Capture the cell that displays the provided text and extract its [X, Y] central coordinate. 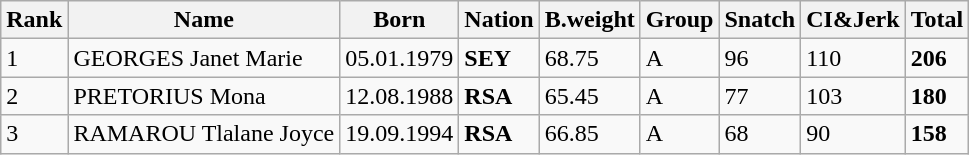
19.09.1994 [400, 134]
3 [34, 134]
180 [937, 96]
68 [760, 134]
RAMAROU Tlalane Joyce [204, 134]
1 [34, 58]
90 [853, 134]
SEY [499, 58]
Name [204, 20]
158 [937, 134]
110 [853, 58]
66.85 [590, 134]
GEORGES Janet Marie [204, 58]
96 [760, 58]
65.45 [590, 96]
12.08.1988 [400, 96]
Snatch [760, 20]
206 [937, 58]
77 [760, 96]
CI&Jerk [853, 20]
Nation [499, 20]
B.weight [590, 20]
2 [34, 96]
103 [853, 96]
68.75 [590, 58]
PRETORIUS Mona [204, 96]
Group [680, 20]
Born [400, 20]
05.01.1979 [400, 58]
Rank [34, 20]
Total [937, 20]
